For the text-containing cell, return its midpoint in [X, Y] coordinate format. 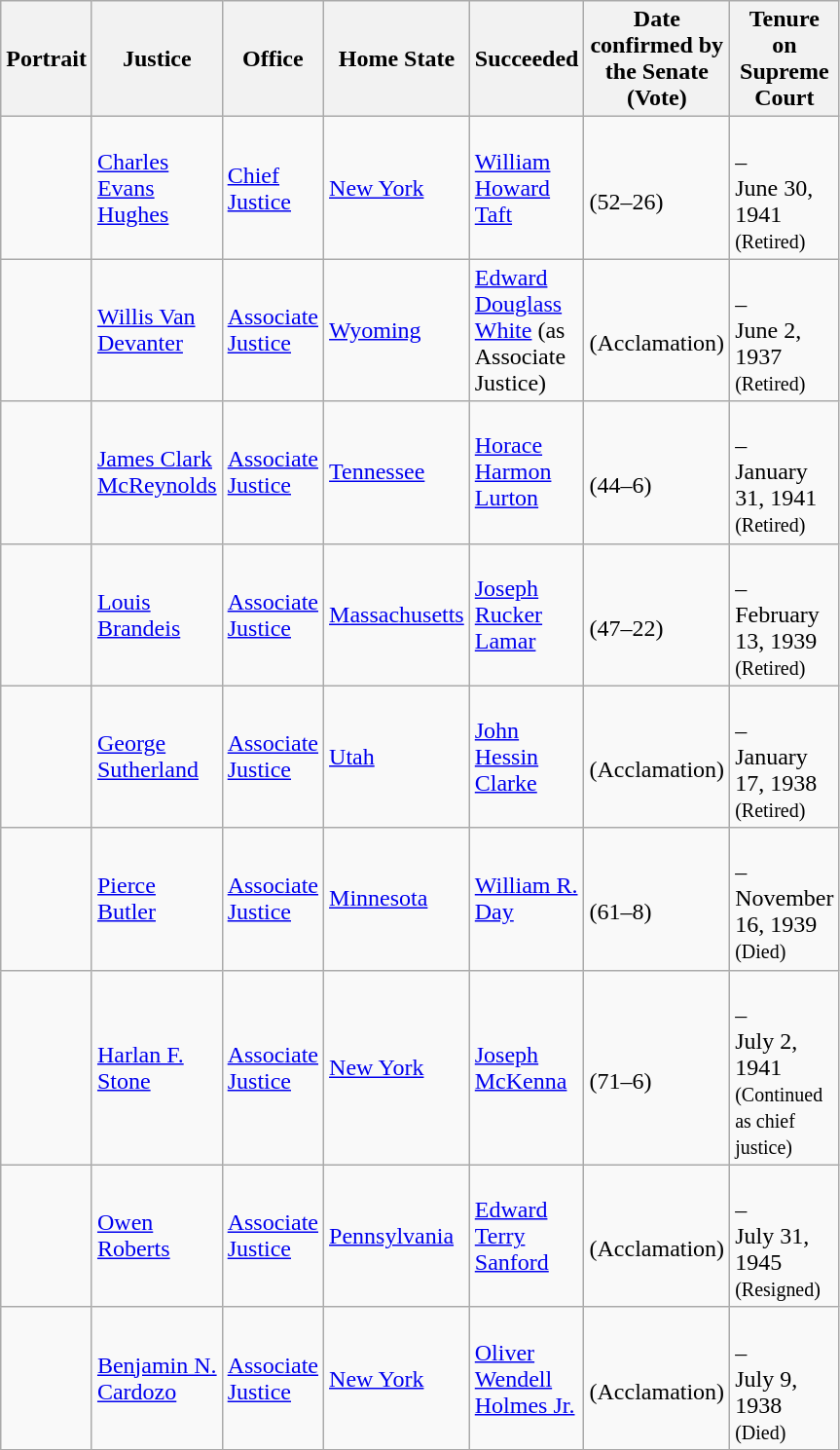
Owen Roberts [157, 1236]
Horace Harmon Lurton [527, 472]
Joseph McKenna [527, 1067]
Date confirmed by the Senate(Vote) [657, 58]
Joseph Rucker Lamar [527, 614]
Justice [157, 58]
(61–8) [657, 899]
Oliver Wendell Holmes Jr. [527, 1378]
Office [273, 58]
Pennsylvania [397, 1236]
–February 13, 1939(Retired) [785, 614]
Louis Brandeis [157, 614]
William Howard Taft [527, 188]
Tenure on Supreme Court [785, 58]
Minnesota [397, 899]
Wyoming [397, 330]
–June 30, 1941(Retired) [785, 188]
John Hessin Clarke [527, 757]
Edward Terry Sanford [527, 1236]
Charles Evans Hughes [157, 188]
Chief Justice [273, 188]
(71–6) [657, 1067]
–July 9, 1938(Died) [785, 1378]
Tennessee [397, 472]
James Clark McReynolds [157, 472]
Pierce Butler [157, 899]
–January 31, 1941(Retired) [785, 472]
–November 16, 1939(Died) [785, 899]
Succeeded [527, 58]
Portrait [47, 58]
Willis Van Devanter [157, 330]
Home State [397, 58]
–July 31, 1945(Resigned) [785, 1236]
(44–6) [657, 472]
Harlan F. Stone [157, 1067]
Benjamin N. Cardozo [157, 1378]
(47–22) [657, 614]
William R. Day [527, 899]
Massachusetts [397, 614]
Edward Douglass White (as Associate Justice) [527, 330]
Utah [397, 757]
(52–26) [657, 188]
George Sutherland [157, 757]
–July 2, 1941(Continued as chief justice) [785, 1067]
–June 2, 1937(Retired) [785, 330]
–January 17, 1938(Retired) [785, 757]
